Determine the (X, Y) coordinate at the center of the cell enclosing the given text.  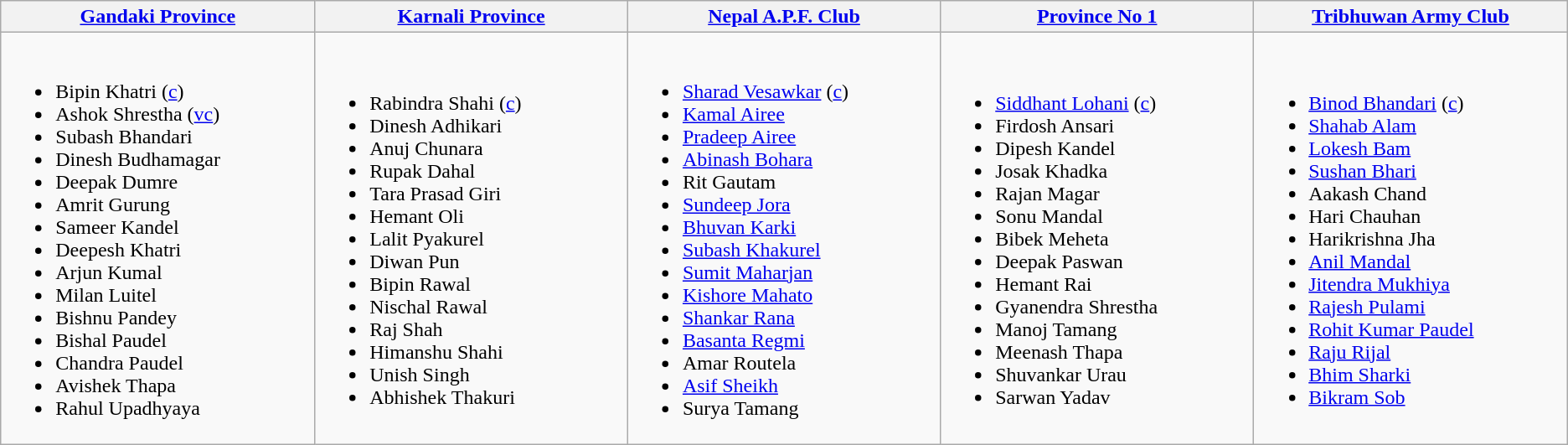
Tribhuwan Army Club (1411, 17)
Gandaki Province (157, 17)
Nepal A.P.F. Club (784, 17)
Province No 1 (1097, 17)
Karnali Province (472, 17)
